Scan for the cell matching the given text and deliver its [x, y] coordinate at center. 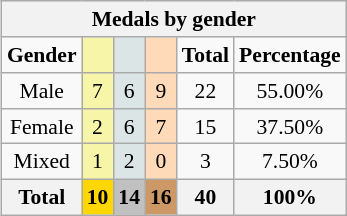
1 [98, 162]
Percentage [290, 55]
40 [206, 197]
3 [206, 162]
9 [161, 91]
Female [42, 126]
14 [129, 197]
0 [161, 162]
Gender [42, 55]
7.50% [290, 162]
15 [206, 126]
100% [290, 197]
Male [42, 91]
Medals by gender [174, 19]
10 [98, 197]
16 [161, 197]
22 [206, 91]
37.50% [290, 126]
Mixed [42, 162]
55.00% [290, 91]
